Determine the [X, Y] coordinate at the center of the cell enclosing the given text.  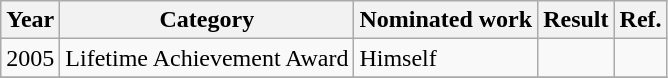
Lifetime Achievement Award [207, 58]
Year [30, 20]
2005 [30, 58]
Himself [446, 58]
Result [576, 20]
Nominated work [446, 20]
Ref. [640, 20]
Category [207, 20]
